Find where the given text appears and provide that cell's center as [X, Y] coordinate. 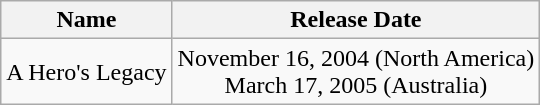
November 16, 2004 (North America)March 17, 2005 (Australia) [356, 72]
Name [86, 20]
A Hero's Legacy [86, 72]
Release Date [356, 20]
